Locate the cell with the specified text and output its (x, y) center coordinate. 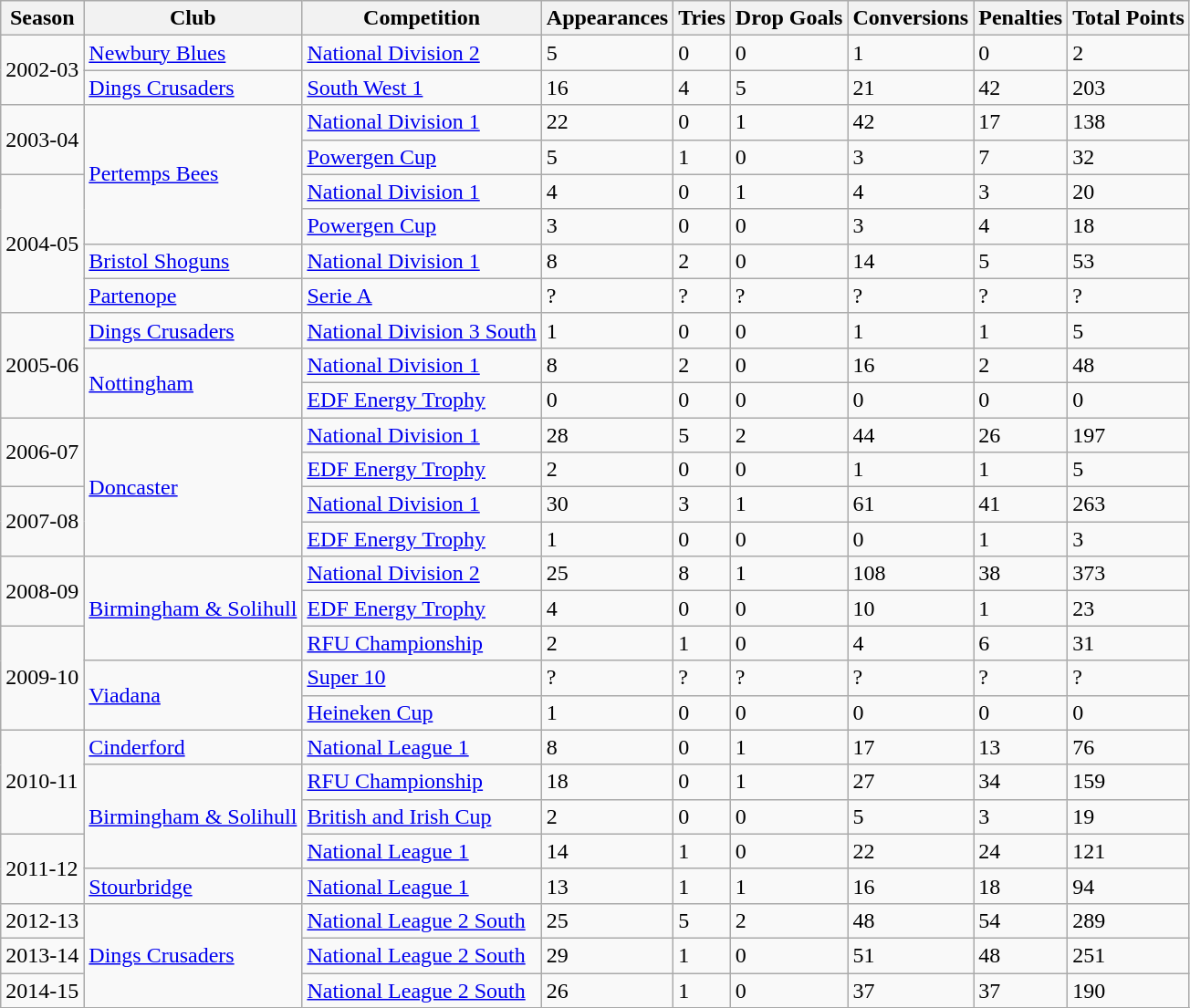
108 (911, 574)
Pertemps Bees (193, 174)
251 (1129, 955)
Drop Goals (788, 18)
203 (1129, 88)
23 (1129, 608)
2009-10 (42, 678)
2010-11 (42, 782)
6 (1020, 643)
2008-09 (42, 591)
British and Irish Cup (422, 816)
27 (911, 782)
29 (607, 955)
Club (193, 18)
2012-13 (42, 920)
32 (1129, 157)
Bristol Shoguns (193, 261)
Competition (422, 18)
Conversions (911, 18)
197 (1129, 435)
190 (1129, 990)
41 (1020, 504)
2013-14 (42, 955)
38 (1020, 574)
Super 10 (422, 678)
2007-08 (42, 522)
28 (607, 435)
21 (911, 88)
24 (1020, 851)
Penalties (1020, 18)
263 (1129, 504)
121 (1129, 851)
2014-15 (42, 990)
Total Points (1129, 18)
Nottingham (193, 382)
76 (1129, 747)
Newbury Blues (193, 53)
National Division 3 South (422, 330)
Stourbridge (193, 886)
Season (42, 18)
289 (1129, 920)
7 (1020, 157)
10 (911, 608)
Serie A (422, 296)
South West 1 (422, 88)
Tries (703, 18)
54 (1020, 920)
20 (1129, 192)
2011-12 (42, 868)
2002-03 (42, 70)
2003-04 (42, 140)
30 (607, 504)
Appearances (607, 18)
44 (911, 435)
2004-05 (42, 244)
19 (1129, 816)
2005-06 (42, 365)
159 (1129, 782)
34 (1020, 782)
53 (1129, 261)
Partenope (193, 296)
138 (1129, 122)
94 (1129, 886)
31 (1129, 643)
2006-07 (42, 452)
61 (911, 504)
51 (911, 955)
Heineken Cup (422, 712)
373 (1129, 574)
Doncaster (193, 487)
Cinderford (193, 747)
Viadana (193, 695)
